Locate the cell with the specified text and output its [X, Y] center coordinate. 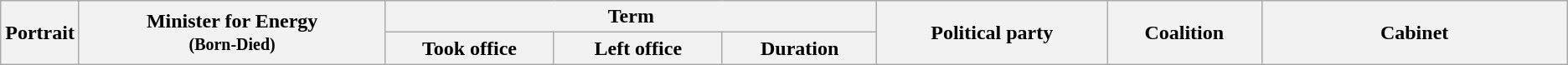
Minister for Energy(Born-Died) [231, 32]
Cabinet [1414, 32]
Term [632, 17]
Portrait [40, 32]
Coalition [1184, 32]
Duration [799, 48]
Left office [638, 48]
Took office [469, 48]
Political party [992, 32]
